Scan for the cell matching the given text and deliver its [x, y] coordinate at center. 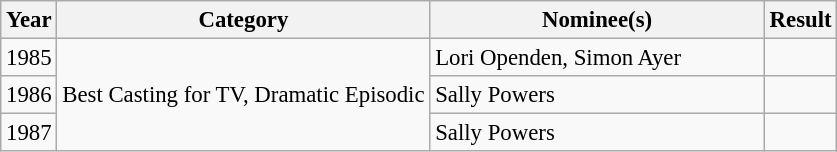
Category [244, 20]
Result [800, 20]
Nominee(s) [597, 20]
Best Casting for TV, Dramatic Episodic [244, 96]
Year [29, 20]
1985 [29, 58]
1987 [29, 133]
1986 [29, 95]
Lori Openden, Simon Ayer [597, 58]
